Capture the cell that displays the provided text and extract its (X, Y) central coordinate. 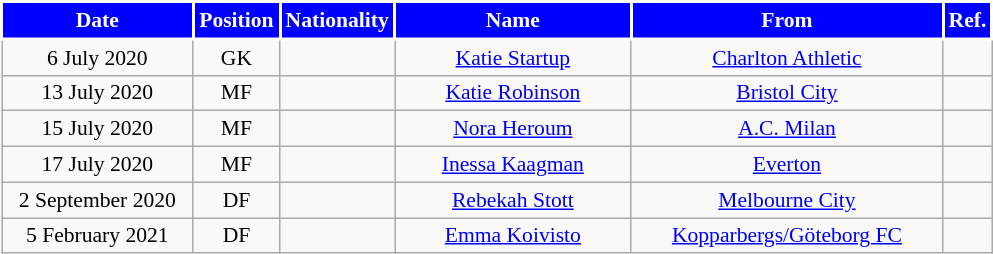
Katie Startup (514, 57)
Katie Robinson (514, 93)
17 July 2020 (98, 165)
15 July 2020 (98, 129)
13 July 2020 (98, 93)
Everton (787, 165)
Bristol City (787, 93)
A.C. Milan (787, 129)
Nationality (338, 20)
Melbourne City (787, 200)
6 July 2020 (98, 57)
2 September 2020 (98, 200)
Charlton Athletic (787, 57)
Ref. (968, 20)
Position (236, 20)
Kopparbergs/Göteborg FC (787, 236)
Emma Koivisto (514, 236)
Nora Heroum (514, 129)
Date (98, 20)
Rebekah Stott (514, 200)
5 February 2021 (98, 236)
Name (514, 20)
Inessa Kaagman (514, 165)
GK (236, 57)
From (787, 20)
